Scan for the cell matching the given text and deliver its (x, y) coordinate at center. 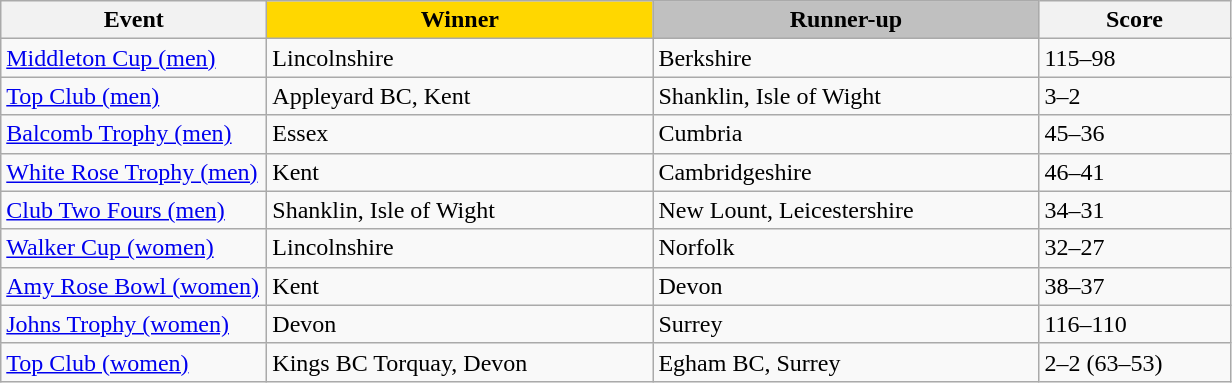
34–31 (1134, 210)
32–27 (1134, 248)
Club Two Fours (men) (134, 210)
Johns Trophy (women) (134, 324)
Surrey (846, 324)
Cambridgeshire (846, 172)
Appleyard BC, Kent (460, 96)
Event (134, 20)
38–37 (1134, 286)
Score (1134, 20)
Winner (460, 20)
46–41 (1134, 172)
Essex (460, 134)
Cumbria (846, 134)
116–110 (1134, 324)
New Lount, Leicestershire (846, 210)
2–2 (63–53) (1134, 362)
White Rose Trophy (men) (134, 172)
3–2 (1134, 96)
115–98 (1134, 58)
Egham BC, Surrey (846, 362)
Top Club (men) (134, 96)
Balcomb Trophy (men) (134, 134)
Berkshire (846, 58)
Norfolk (846, 248)
Amy Rose Bowl (women) (134, 286)
Kings BC Torquay, Devon (460, 362)
45–36 (1134, 134)
Middleton Cup (men) (134, 58)
Runner-up (846, 20)
Walker Cup (women) (134, 248)
Top Club (women) (134, 362)
